Return [x, y] of the center of cell containing provided text 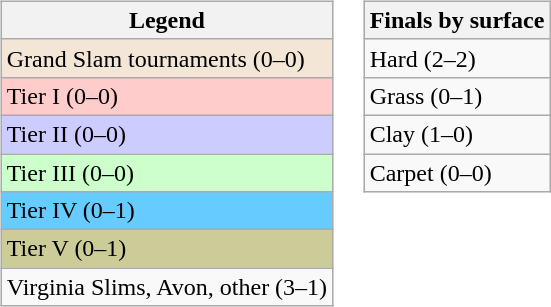
Tier V (0–1) [166, 249]
Virginia Slims, Avon, other (3–1) [166, 287]
Legend [166, 20]
Tier II (0–0) [166, 134]
Finals by surface [457, 20]
Tier III (0–0) [166, 173]
Hard (2–2) [457, 58]
Clay (1–0) [457, 134]
Tier I (0–0) [166, 96]
Carpet (0–0) [457, 173]
Grass (0–1) [457, 96]
Tier IV (0–1) [166, 211]
Grand Slam tournaments (0–0) [166, 58]
